From the cell containing the given text, extract its center point as (X, Y) coordinate. 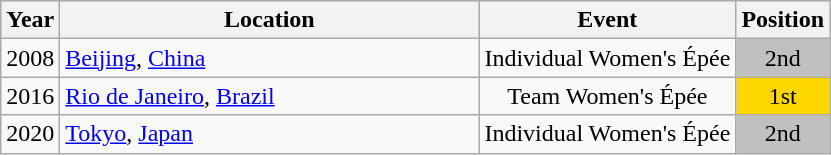
Tokyo, Japan (270, 134)
Team Women's Épée (608, 96)
Event (608, 20)
Year (30, 20)
Beijing, China (270, 58)
2016 (30, 96)
Rio de Janeiro, Brazil (270, 96)
1st (783, 96)
2020 (30, 134)
Position (783, 20)
2008 (30, 58)
Location (270, 20)
